Scan for the cell matching the given text and deliver its [X, Y] coordinate at center. 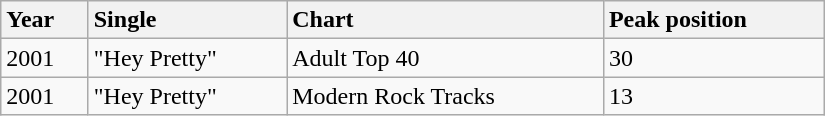
Adult Top 40 [446, 58]
Modern Rock Tracks [446, 96]
Year [44, 20]
13 [714, 96]
30 [714, 58]
Chart [446, 20]
Single [187, 20]
Peak position [714, 20]
